Return the (x, y) coordinate for the center point of the cell that contains the specified text.  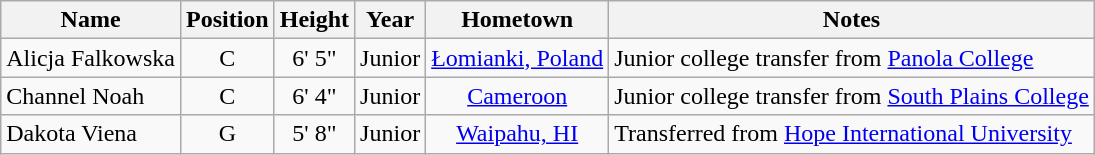
5' 8" (314, 134)
Alicja Falkowska (91, 58)
6' 4" (314, 96)
Dakota Viena (91, 134)
Junior college transfer from Panola College (852, 58)
Transferred from Hope International University (852, 134)
6' 5" (314, 58)
G (227, 134)
Year (390, 20)
Łomianki, Poland (518, 58)
Waipahu, HI (518, 134)
Cameroon (518, 96)
Name (91, 20)
Hometown (518, 20)
Notes (852, 20)
Height (314, 20)
Channel Noah (91, 96)
Position (227, 20)
Junior college transfer from South Plains College (852, 96)
